Return the (X, Y) coordinate for the center point of the cell that contains the specified text.  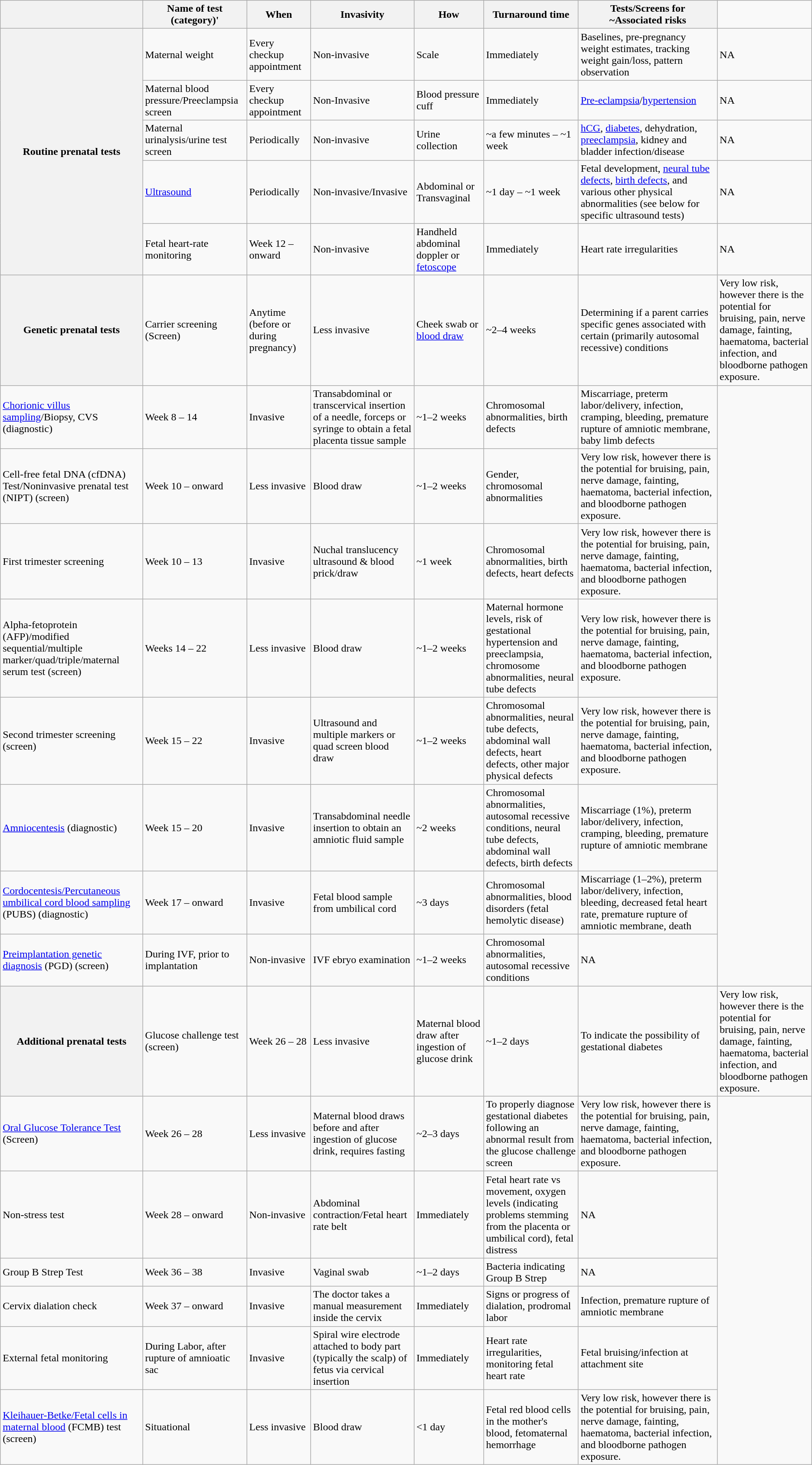
Glucose challenge test (screen) (195, 1041)
Week 10 – 13 (195, 561)
To properly diagnose gestational diabetes following an abnormal result from the glucose challenge screen (531, 1134)
~2–3 days (449, 1134)
Cervix dialation check (72, 1306)
Routine prenatal tests (72, 152)
Week 15 – 20 (195, 828)
Non-stress test (72, 1215)
Maternal urinalysis/urine test screen (195, 140)
Second trimester screening (screen) (72, 741)
Cordocentesis/Percutaneous umbilical cord blood sampling (PUBS) (diagnostic) (72, 903)
Heart rate irregularities (648, 249)
Scale (449, 55)
Abdominal contraction/Fetal heart rate belt (362, 1215)
Signs or progress of dialation, prodromal labor (531, 1306)
Spiral wire electrode attached to body part (typically the scalp) of fetus via cervical insertion (362, 1358)
Name of test (category)' (195, 15)
Miscarriage, preterm labor/delivery, infection, cramping, bleeding, premature rupture of amniotic membrane, baby limb defects (648, 417)
Week 8 – 14 (195, 417)
Miscarriage (1%), preterm labor/delivery, infection, cramping, bleeding, premature rupture of amniotic membrane (648, 828)
Nuchal translucency ultrasound & blood prick/draw (362, 561)
Vaginal swab (362, 1272)
Week 15 – 22 (195, 741)
Non-Invasive (362, 100)
~a few minutes – ~1 week (531, 140)
IVF ebryo examination (362, 960)
Cheek swab or blood draw (449, 330)
How (449, 15)
When (278, 15)
Chromosomal abnormalities, autosomal recessive conditions (531, 960)
Turnaround time (531, 15)
Fetal red blood cells in the mother's blood, fetomaternal hemorrhage (531, 1427)
Fetal heart-rate monitoring (195, 249)
~3 days (449, 903)
Fetal heart rate vs movement, oxygen levels (indicating problems stemming from the placenta or umbilical cord), fetal distress (531, 1215)
Determining if a parent carries specific genes associated with certain (primarily autosomal recessive) conditions (648, 330)
Group B Strep Test (72, 1272)
Chromosomal abnormalities, blood disorders (fetal hemolytic disease) (531, 903)
Week 10 – onward (195, 486)
Urine collection (449, 140)
Chromosomal abnormalities, birth defects (531, 417)
Blood pressure cuff (449, 100)
Maternal blood draws before and after ingestion of glucose drink, requires fasting (362, 1134)
Maternal hormone levels, risk of gestational hypertension and preeclampsia, chromosome abnormalities, neural tube defects (531, 648)
Chromosomal abnormalities, birth defects, heart defects (531, 561)
External fetal monitoring (72, 1358)
Week 17 – onward (195, 903)
Week 28 – onward (195, 1215)
To indicate the possibility of gestational diabetes (648, 1041)
<1 day (449, 1427)
Carrier screening (Screen) (195, 330)
Week 12 – onward (278, 249)
Week 37 – onward (195, 1306)
Weeks 14 – 22 (195, 648)
Oral Glucose Tolerance Test (Screen) (72, 1134)
Genetic prenatal tests (72, 330)
Preimplantation genetic diagnosis (PGD) (screen) (72, 960)
~2 weeks (449, 828)
Non-invasive/Invasive (362, 192)
Invasivity (362, 15)
~2–4 weeks (531, 330)
hCG, diabetes, dehydration, preeclampsia, kidney and bladder infection/disease (648, 140)
Fetal blood sample from umbilical cord (362, 903)
Transabdominal or transcervical insertion of a needle, forceps or syringe to obtain a fetal placenta tissue sample (362, 417)
Heart rate irregularities, monitoring fetal heart rate (531, 1358)
Pre-eclampsia/hypertension (648, 100)
Alpha-fetoprotein (AFP)/modified sequential/multiple marker/quad/triple/maternal serum test (screen) (72, 648)
Maternal blood draw after ingestion of glucose drink (449, 1041)
The doctor takes a manual measurement inside the cervix (362, 1306)
Fetal development, neural tube defects, birth defects, and various other physical abnormalities (see below for specific ultrasound tests) (648, 192)
Week 36 – 38 (195, 1272)
Chorionic villus sampling/Biopsy, CVS (diagnostic) (72, 417)
Ultrasound and multiple markers or quad screen blood draw (362, 741)
Maternal blood pressure/Preeclampsia screen (195, 100)
Infection, premature rupture of amniotic membrane (648, 1306)
Fetal bruising/infection at attachment site (648, 1358)
~1 week (449, 561)
Transabdominal needle insertion to obtain an amniotic fluid sample (362, 828)
Handheld abdominal doppler or fetoscope (449, 249)
Additional prenatal tests (72, 1041)
Gender, chromosomal abnormalities (531, 486)
Anytime (before or during pregnancy) (278, 330)
Abdominal or Transvaginal (449, 192)
First trimester screening (72, 561)
Baselines, pre-pregnancy weight estimates, tracking weight gain/loss, pattern observation (648, 55)
Miscarriage (1–2%), preterm labor/delivery, infection, bleeding, decreased fetal heart rate, premature rupture of amniotic membrane, death (648, 903)
Chromosomal abnormalities, neural tube defects, abdominal wall defects, heart defects, other major physical defects (531, 741)
Tests/Screens for~Associated risks (648, 15)
During Labor, after rupture of amnioatic sac (195, 1358)
Chromosomal abnormalities, autosomal recessive conditions, neural tube defects, abdominal wall defects, birth defects (531, 828)
Bacteria indicating Group B Strep (531, 1272)
Kleihauer-Betke/Fetal cells in maternal blood (FCMB) test (screen) (72, 1427)
Amniocentesis (diagnostic) (72, 828)
~1 day – ~1 week (531, 192)
During IVF, prior to implantation (195, 960)
Maternal weight (195, 55)
Ultrasound (195, 192)
Situational (195, 1427)
Cell-free fetal DNA (cfDNA) Test/Noninvasive prenatal test (NIPT) (screen) (72, 486)
